Detect which cell encompasses the target text, then output its (X, Y) center coordinate. 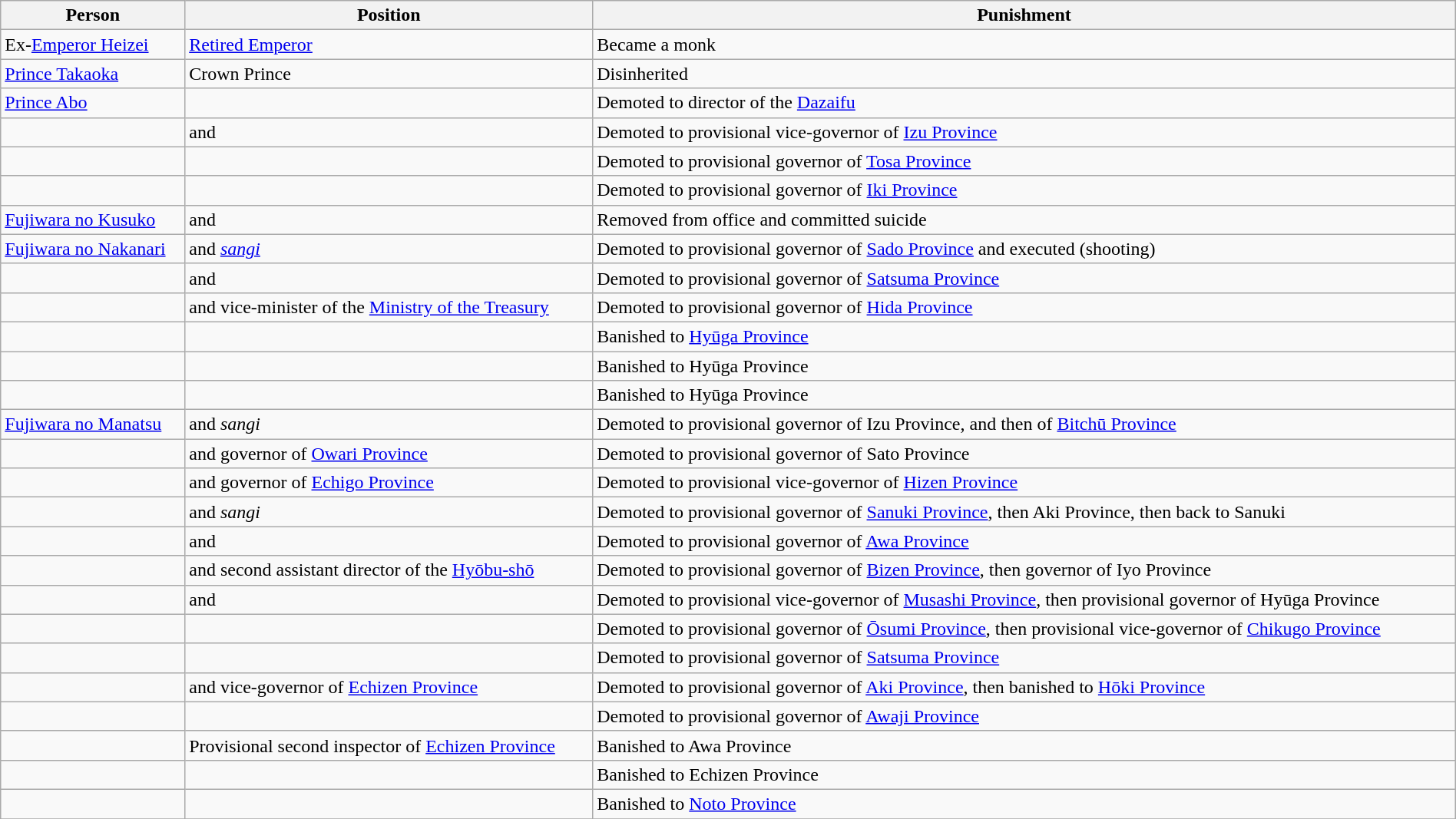
Banished to Awa Province (1024, 745)
Demoted to provisional governor of Ōsumi Province, then provisional vice-governor of Chikugo Province (1024, 629)
Demoted to provisional governor of Hida Province (1024, 307)
Removed from office and committed suicide (1024, 220)
Demoted to provisional governor of Awaji Province (1024, 716)
Fujiwara no Nakanari (93, 249)
Fujiwara no Kusuko (93, 220)
Prince Abo (93, 103)
Banished to Echizen Province (1024, 774)
and second assistant director of the Hyōbu-shō (389, 570)
Demoted to provisional governor of Awa Province (1024, 541)
and governor of Owari Province (389, 454)
Demoted to provisional vice-governor of Hizen Province (1024, 483)
Fujiwara no Manatsu (93, 424)
Demoted to provisional governor of Sado Province and executed (shooting) (1024, 249)
Became a monk (1024, 45)
Person (93, 15)
Demoted to provisional vice-governor of Musashi Province, then provisional governor of Hyūga Province (1024, 599)
Demoted to provisional governor of Iki Province (1024, 190)
Demoted to provisional governor of Bizen Province, then governor of Iyo Province (1024, 570)
Ex-Emperor Heizei (93, 45)
Punishment (1024, 15)
Demoted to director of the Dazaifu (1024, 103)
Disinherited (1024, 74)
Demoted to provisional governor of Izu Province, and then of Bitchū Province (1024, 424)
Demoted to provisional governor of Tosa Province (1024, 161)
and vice-governor of Echizen Province (389, 687)
Demoted to provisional vice-governor of Izu Province (1024, 132)
Position (389, 15)
Demoted to provisional governor of Sato Province (1024, 454)
and vice-minister of the Ministry of the Treasury (389, 307)
Demoted to provisional governor of Aki Province, then banished to Hōki Province (1024, 687)
Provisional second inspector of Echizen Province (389, 745)
Retired Emperor (389, 45)
Crown Prince (389, 74)
Banished to Noto Province (1024, 804)
and governor of Echigo Province (389, 483)
Prince Takaoka (93, 74)
Demoted to provisional governor of Sanuki Province, then Aki Province, then back to Sanuki (1024, 512)
